Detect which cell encompasses the target text, then output its [X, Y] center coordinate. 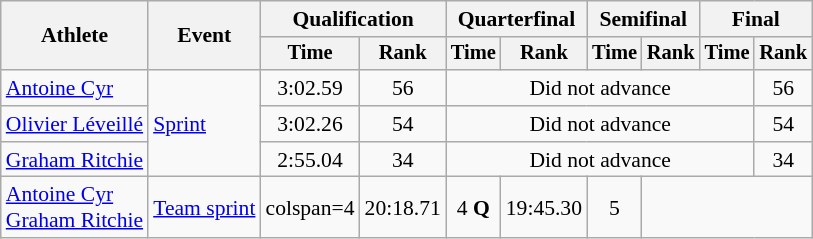
Quarterfinal [516, 19]
3:02.59 [310, 88]
Antoine CyrGraham Ritchie [74, 208]
19:45.30 [544, 208]
colspan=4 [310, 208]
Qualification [352, 19]
3:02.26 [310, 124]
Graham Ritchie [74, 160]
Athlete [74, 36]
Team sprint [204, 208]
20:18.71 [403, 208]
Sprint [204, 124]
5 [614, 208]
Antoine Cyr [74, 88]
Event [204, 36]
Semifinal [643, 19]
4 Q [474, 208]
2:55.04 [310, 160]
Final [756, 19]
Olivier Léveillé [74, 124]
